Provide the (X, Y) coordinate of the cell's center where the given text is located.  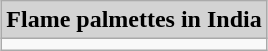
Flame palmettes in India (134, 20)
